For the text-containing cell, return its midpoint in [X, Y] coordinate format. 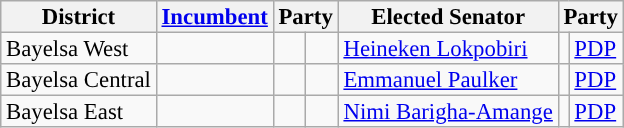
Emmanuel Paulker [448, 80]
Incumbent [214, 17]
Bayelsa West [78, 49]
Heineken Lokpobiri [448, 49]
Bayelsa East [78, 112]
Bayelsa Central [78, 80]
Elected Senator [448, 17]
Nimi Barigha-Amange [448, 112]
District [78, 17]
